Find where the given text appears and provide that cell's center as (X, Y) coordinate. 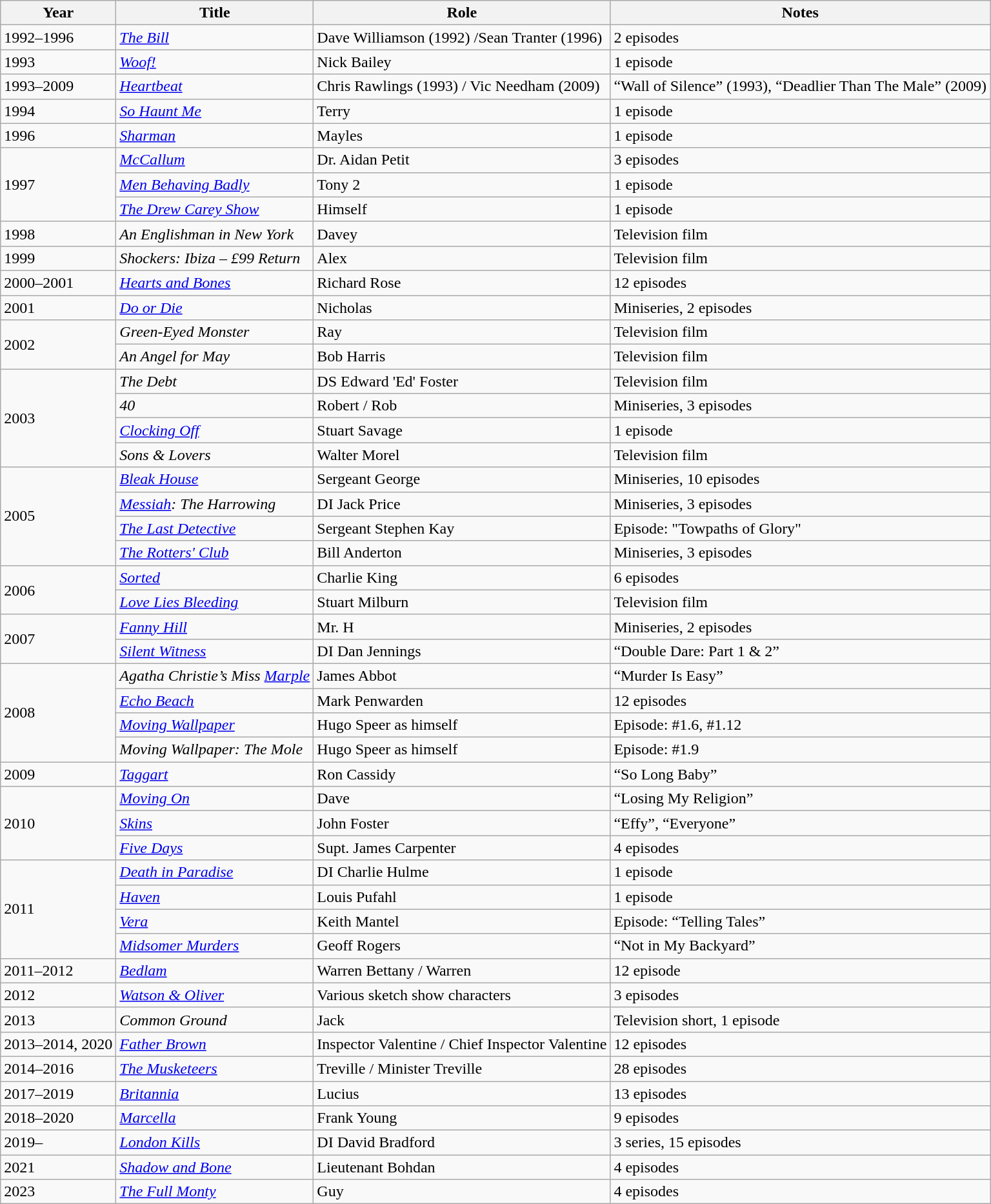
Episode: #1.9 (800, 750)
2021 (58, 1167)
Terry (462, 111)
Green-Eyed Monster (215, 332)
2010 (58, 823)
Echo Beach (215, 700)
2019– (58, 1143)
The Debt (215, 381)
28 episodes (800, 1069)
Dave Williamson (1992) /Sean Tranter (1996) (462, 37)
2009 (58, 774)
2002 (58, 345)
Inspector Valentine / Chief Inspector Valentine (462, 1044)
Warren Bettany / Warren (462, 970)
Five Days (215, 848)
An Englishman in New York (215, 234)
Louis Pufahl (462, 897)
Richard Rose (462, 283)
Bill Anderton (462, 553)
John Foster (462, 823)
Shadow and Bone (215, 1167)
Shockers: Ibiza – £99 Return (215, 258)
Bleak House (215, 479)
DI Jack Price (462, 504)
Treville / Minister Treville (462, 1069)
13 episodes (800, 1094)
Hearts and Bones (215, 283)
2018–2020 (58, 1118)
“Murder Is Easy” (800, 676)
Episode: "Towpaths of Glory" (800, 528)
Charlie King (462, 577)
Various sketch show characters (462, 995)
The Bill (215, 37)
Walter Morel (462, 455)
Men Behaving Badly (215, 185)
Nicholas (462, 308)
The Musketeers (215, 1069)
So Haunt Me (215, 111)
Watson & Oliver (215, 995)
Clocking Off (215, 430)
London Kills (215, 1143)
Woof! (215, 62)
Do or Die (215, 308)
The Last Detective (215, 528)
DI David Bradford (462, 1143)
Supt. James Carpenter (462, 848)
Moving Wallpaper: The Mole (215, 750)
Marcella (215, 1118)
Ron Cassidy (462, 774)
Lieutenant Bohdan (462, 1167)
2007 (58, 639)
Bob Harris (462, 357)
DI Dan Jennings (462, 651)
Bedlam (215, 970)
2013 (58, 1019)
1996 (58, 135)
Britannia (215, 1094)
Ray (462, 332)
Love Lies Bleeding (215, 602)
2012 (58, 995)
Sons & Lovers (215, 455)
Midsomer Murders (215, 946)
2014–2016 (58, 1069)
Dave (462, 799)
Father Brown (215, 1044)
9 episodes (800, 1118)
Silent Witness (215, 651)
2 episodes (800, 37)
12 episode (800, 970)
Himself (462, 209)
Role (462, 13)
6 episodes (800, 577)
Robert / Rob (462, 406)
Haven (215, 897)
Davey (462, 234)
Mayles (462, 135)
Sharman (215, 135)
Fanny Hill (215, 627)
Moving Wallpaper (215, 725)
Stuart Milburn (462, 602)
2006 (58, 590)
“Losing My Religion” (800, 799)
1999 (58, 258)
“Effy”, “Everyone” (800, 823)
McCallum (215, 160)
The Rotters' Club (215, 553)
Vera (215, 921)
3 series, 15 episodes (800, 1143)
2003 (58, 418)
“Not in My Backyard” (800, 946)
Dr. Aidan Petit (462, 160)
Nick Bailey (462, 62)
2005 (58, 516)
The Full Monty (215, 1192)
Alex (462, 258)
Sorted (215, 577)
“So Long Baby” (800, 774)
Frank Young (462, 1118)
“Wall of Silence” (1993), “Deadlier Than The Male” (2009) (800, 86)
An Angel for May (215, 357)
1992–1996 (58, 37)
Sergeant Stephen Kay (462, 528)
Episode: #1.6, #1.12 (800, 725)
Agatha Christie’s Miss Marple (215, 676)
2000–2001 (58, 283)
1997 (58, 185)
1998 (58, 234)
Television short, 1 episode (800, 1019)
2017–2019 (58, 1094)
1994 (58, 111)
1993 (58, 62)
“Double Dare: Part 1 & 2” (800, 651)
Tony 2 (462, 185)
Messiah: The Harrowing (215, 504)
Death in Paradise (215, 872)
Skins (215, 823)
Jack (462, 1019)
Sergeant George (462, 479)
James Abbot (462, 676)
Lucius (462, 1094)
2013–2014, 2020 (58, 1044)
40 (215, 406)
The Drew Carey Show (215, 209)
Geoff Rogers (462, 946)
1993–2009 (58, 86)
2011 (58, 909)
Miniseries, 10 episodes (800, 479)
2008 (58, 712)
Keith Mantel (462, 921)
Taggart (215, 774)
Chris Rawlings (1993) / Vic Needham (2009) (462, 86)
Episode: “Telling Tales” (800, 921)
2001 (58, 308)
Year (58, 13)
DI Charlie Hulme (462, 872)
Notes (800, 13)
2023 (58, 1192)
Heartbeat (215, 86)
DS Edward 'Ed' Foster (462, 381)
Stuart Savage (462, 430)
Mark Penwarden (462, 700)
2011–2012 (58, 970)
Guy (462, 1192)
Common Ground (215, 1019)
Moving On (215, 799)
Mr. H (462, 627)
Title (215, 13)
